Locate the cell with the specified text and output its [X, Y] center coordinate. 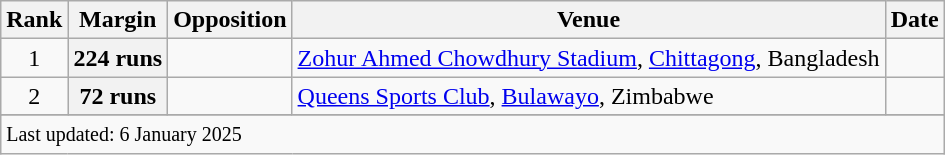
2 [34, 96]
Zohur Ahmed Chowdhury Stadium, Chittagong, Bangladesh [588, 58]
Margin [118, 20]
Last updated: 6 January 2025 [472, 134]
224 runs [118, 58]
Rank [34, 20]
Date [914, 20]
1 [34, 58]
72 runs [118, 96]
Queens Sports Club, Bulawayo, Zimbabwe [588, 96]
Opposition [230, 20]
Venue [588, 20]
